Identify which cell holds the provided text, then report its [X, Y] central coordinate. 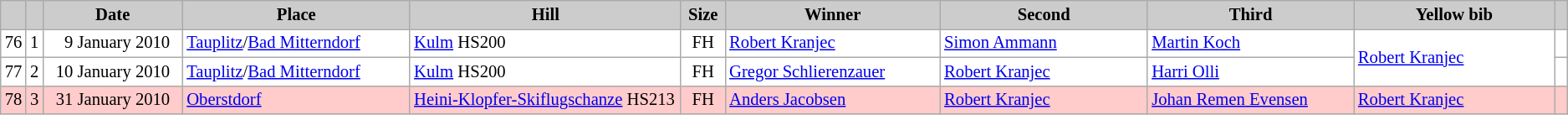
Heini-Klopfer-Skiflugschanze HS213 [545, 100]
Oberstdorf [296, 100]
10 January 2010 [112, 71]
Simon Ammann [1044, 43]
Anders Jacobsen [833, 100]
77 [13, 71]
Date [112, 14]
Place [296, 14]
Johan Remen Evensen [1251, 100]
Gregor Schlierenzauer [833, 71]
76 [13, 43]
Size [702, 14]
2 [34, 71]
31 January 2010 [112, 100]
1 [34, 43]
Yellow bib [1454, 14]
Winner [833, 14]
Second [1044, 14]
78 [13, 100]
Third [1251, 14]
3 [34, 100]
9 January 2010 [112, 43]
Hill [545, 14]
Martin Koch [1251, 43]
Harri Olli [1251, 71]
